Locate the cell with the specified text and output its (X, Y) center coordinate. 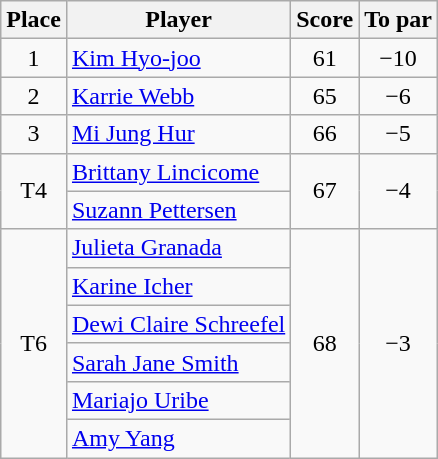
Dewi Claire Schreefel (178, 324)
66 (325, 134)
Karrie Webb (178, 96)
To par (398, 20)
−6 (398, 96)
−10 (398, 58)
2 (34, 96)
−4 (398, 191)
Mariajo Uribe (178, 400)
−5 (398, 134)
Kim Hyo-joo (178, 58)
3 (34, 134)
68 (325, 343)
−3 (398, 343)
65 (325, 96)
Julieta Granada (178, 248)
T4 (34, 191)
Suzann Pettersen (178, 210)
67 (325, 191)
Place (34, 20)
Score (325, 20)
Amy Yang (178, 438)
Sarah Jane Smith (178, 362)
Brittany Lincicome (178, 172)
Karine Icher (178, 286)
1 (34, 58)
61 (325, 58)
Mi Jung Hur (178, 134)
T6 (34, 343)
Player (178, 20)
